Scan for the cell matching the given text and deliver its (x, y) coordinate at center. 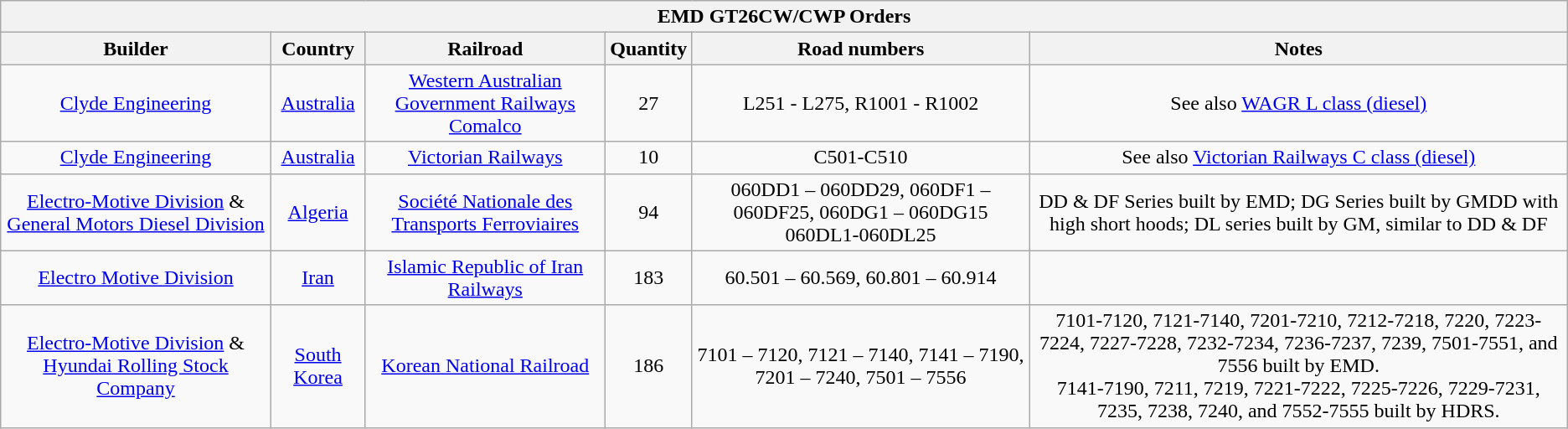
Road numbers (861, 49)
DD & DF Series built by EMD; DG Series built by GMDD with high short hoods; DL series built by GM, similar to DD & DF (1298, 212)
10 (648, 158)
183 (648, 278)
186 (648, 366)
060DD1 – 060DD29, 060DF1 – 060DF25, 060DG1 – 060DG15 060DL1-060DL25 (861, 212)
See also WAGR L class (diesel) (1298, 103)
South Korea (318, 366)
Notes (1298, 49)
Algeria (318, 212)
Société Nationale des Transports Ferroviaires (486, 212)
See also Victorian Railways C class (diesel) (1298, 158)
Quantity (648, 49)
Electro-Motive Division & Hyundai Rolling Stock Company (136, 366)
27 (648, 103)
Western Australian Government Railways Comalco (486, 103)
EMD GT26CW/CWP Orders (784, 17)
Victorian Railways (486, 158)
L251 - L275, R1001 - R1002 (861, 103)
Country (318, 49)
C501-C510 (861, 158)
Electro Motive Division (136, 278)
60.501 – 60.569, 60.801 – 60.914 (861, 278)
Builder (136, 49)
Korean National Railroad (486, 366)
Iran (318, 278)
Railroad (486, 49)
Electro-Motive Division & General Motors Diesel Division (136, 212)
7101 – 7120, 7121 – 7140, 7141 – 7190, 7201 – 7240, 7501 – 7556 (861, 366)
Islamic Republic of Iran Railways (486, 278)
94 (648, 212)
